Detect which cell encompasses the target text, then output its (X, Y) center coordinate. 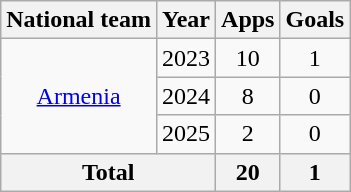
20 (248, 172)
Goals (315, 20)
Total (108, 172)
2024 (186, 96)
2023 (186, 58)
8 (248, 96)
Apps (248, 20)
10 (248, 58)
2 (248, 134)
Year (186, 20)
2025 (186, 134)
National team (79, 20)
Armenia (79, 96)
